Determine the [x, y] coordinate at the center of the cell enclosing the given text.  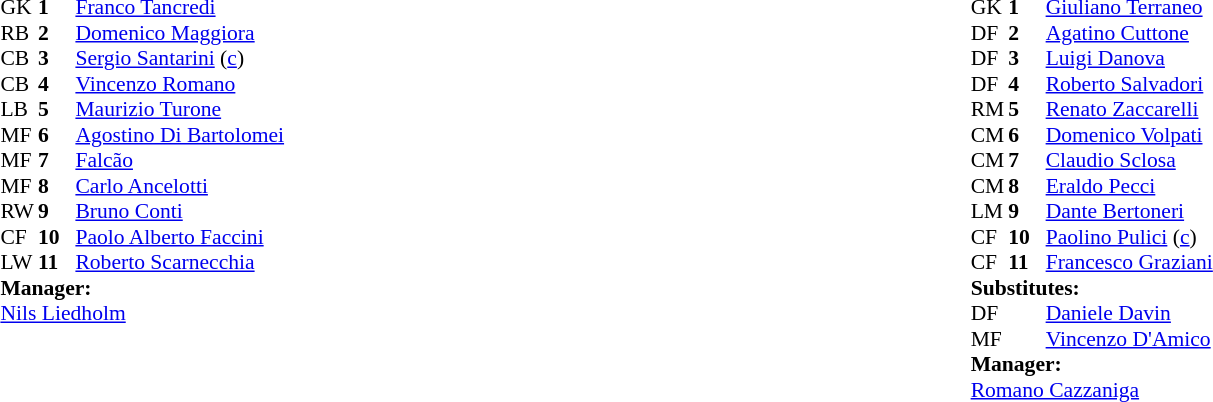
Roberto Salvadori [1130, 84]
Eraldo Pecci [1130, 186]
Agostino Di Bartolomei [180, 135]
Claudio Sclosa [1130, 161]
Falcão [180, 161]
Daniele Davin [1130, 313]
LW [19, 263]
Vincenzo D'Amico [1130, 339]
Domenico Maggiora [180, 33]
Agatino Cuttone [1130, 33]
Substitutes: [1092, 288]
RW [19, 211]
LB [19, 109]
Sergio Santarini (c) [180, 59]
RM [990, 109]
Dante Bertoneri [1130, 211]
Maurizio Turone [180, 109]
Domenico Volpati [1130, 135]
RB [19, 33]
Luigi Danova [1130, 59]
Francesco Graziani [1130, 263]
Renato Zaccarelli [1130, 109]
Carlo Ancelotti [180, 186]
Nils Liedholm [142, 313]
Vincenzo Romano [180, 84]
Bruno Conti [180, 211]
LM [990, 211]
Roberto Scarnecchia [180, 263]
Paolo Alberto Faccini [180, 237]
Paolino Pulici (c) [1130, 237]
